For the text-containing cell, return its midpoint in [X, Y] coordinate format. 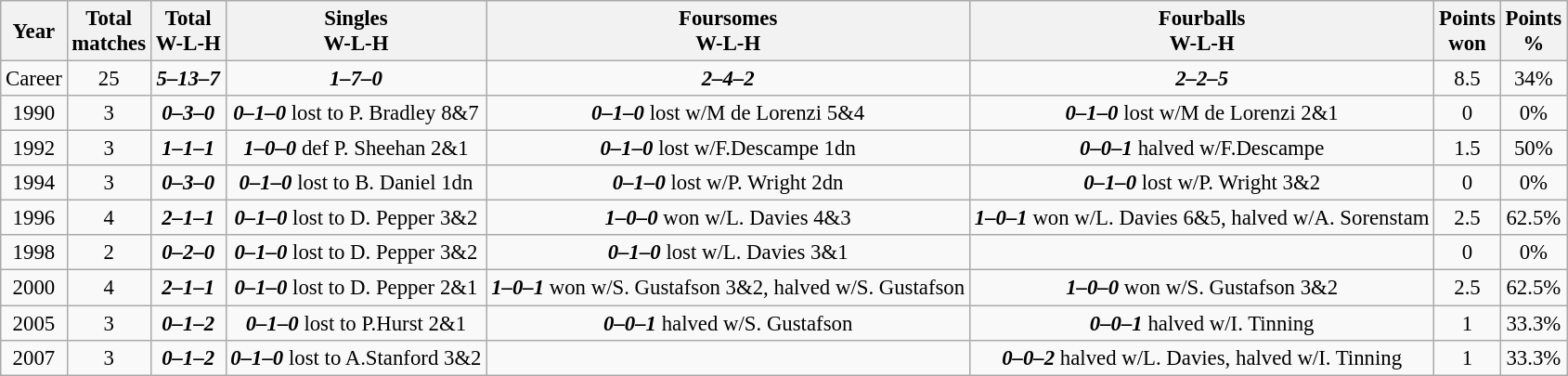
2 [109, 253]
2–4–2 [728, 79]
0–0–1 halved w/S. Gustafson [728, 323]
Career [33, 79]
0–1–0 lost to A.Stanford 3&2 [356, 357]
0–1–0 lost to B. Daniel 1dn [356, 183]
1998 [33, 253]
SinglesW-L-H [356, 32]
0–1–0 lost w/M de Lorenzi 2&1 [1201, 113]
1990 [33, 113]
50% [1534, 149]
1994 [33, 183]
1–7–0 [356, 79]
0–1–0 lost w/L. Davies 3&1 [728, 253]
Pointswon [1467, 32]
Year [33, 32]
0–1–0 lost w/P. Wright 2dn [728, 183]
0–1–0 lost w/F.Descampe 1dn [728, 149]
TotalW-L-H [188, 32]
0–1–0 lost to D. Pepper 2&1 [356, 288]
1–0–0 won w/S. Gustafson 3&2 [1201, 288]
34% [1534, 79]
0–1–0 lost to P.Hurst 2&1 [356, 323]
1–1–1 [188, 149]
FoursomesW-L-H [728, 32]
25 [109, 79]
1996 [33, 218]
2000 [33, 288]
2005 [33, 323]
Points% [1534, 32]
0–1–0 lost w/M de Lorenzi 5&4 [728, 113]
0–0–1 halved w/F.Descampe [1201, 149]
0–0–1 halved w/I. Tinning [1201, 323]
1.5 [1467, 149]
2007 [33, 357]
0–2–0 [188, 253]
1–0–0 won w/L. Davies 4&3 [728, 218]
Totalmatches [109, 32]
1–0–0 def P. Sheehan 2&1 [356, 149]
FourballsW-L-H [1201, 32]
1992 [33, 149]
1–0–1 won w/L. Davies 6&5, halved w/A. Sorenstam [1201, 218]
0–1–0 lost to P. Bradley 8&7 [356, 113]
0–0–2 halved w/L. Davies, halved w/I. Tinning [1201, 357]
5–13–7 [188, 79]
0–1–0 lost w/P. Wright 3&2 [1201, 183]
2–2–5 [1201, 79]
1–0–1 won w/S. Gustafson 3&2, halved w/S. Gustafson [728, 288]
8.5 [1467, 79]
